Extract the [X, Y] coordinate from the center of the cell holding the provided text.  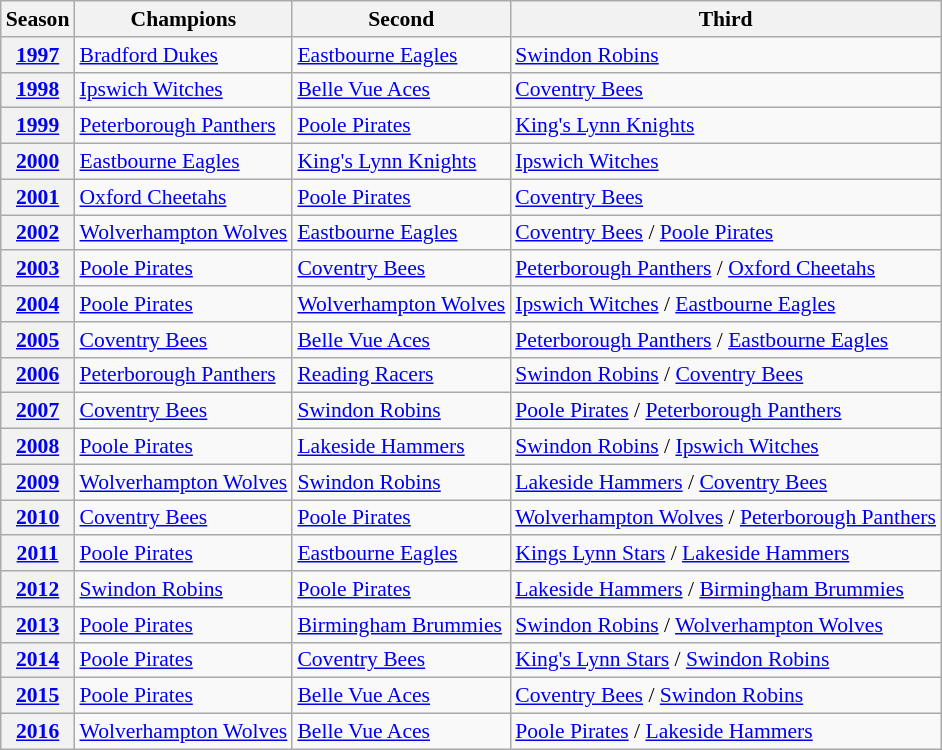
Swindon Robins / Ipswich Witches [726, 447]
2010 [38, 518]
Bradford Dukes [183, 55]
1999 [38, 126]
2008 [38, 447]
2013 [38, 625]
Birmingham Brummies [401, 625]
2003 [38, 269]
2014 [38, 660]
2009 [38, 482]
Kings Lynn Stars / Lakeside Hammers [726, 554]
Coventry Bees / Poole Pirates [726, 233]
King's Lynn Stars / Swindon Robins [726, 660]
2004 [38, 304]
Lakeside Hammers / Birmingham Brummies [726, 589]
2011 [38, 554]
2012 [38, 589]
Peterborough Panthers / Oxford Cheetahs [726, 269]
1997 [38, 55]
Ipswich Witches / Eastbourne Eagles [726, 304]
2015 [38, 696]
Swindon Robins / Coventry Bees [726, 375]
Lakeside Hammers [401, 447]
Swindon Robins / Wolverhampton Wolves [726, 625]
Coventry Bees / Swindon Robins [726, 696]
2000 [38, 162]
Season [38, 19]
Lakeside Hammers / Coventry Bees [726, 482]
Oxford Cheetahs [183, 197]
2006 [38, 375]
Third [726, 19]
2001 [38, 197]
Second [401, 19]
1998 [38, 90]
Champions [183, 19]
Reading Racers [401, 375]
Wolverhampton Wolves / Peterborough Panthers [726, 518]
Poole Pirates / Peterborough Panthers [726, 411]
Peterborough Panthers / Eastbourne Eagles [726, 340]
2005 [38, 340]
2002 [38, 233]
2016 [38, 732]
2007 [38, 411]
Poole Pirates / Lakeside Hammers [726, 732]
